For the text-containing cell, return its midpoint in (X, Y) coordinate format. 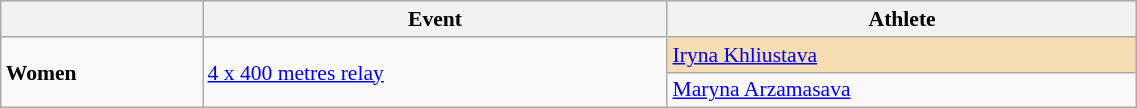
Event (436, 19)
Athlete (902, 19)
Iryna Khliustava (902, 55)
Maryna Arzamasava (902, 90)
Women (102, 72)
4 x 400 metres relay (436, 72)
